Scan for the cell matching the given text and deliver its (X, Y) coordinate at center. 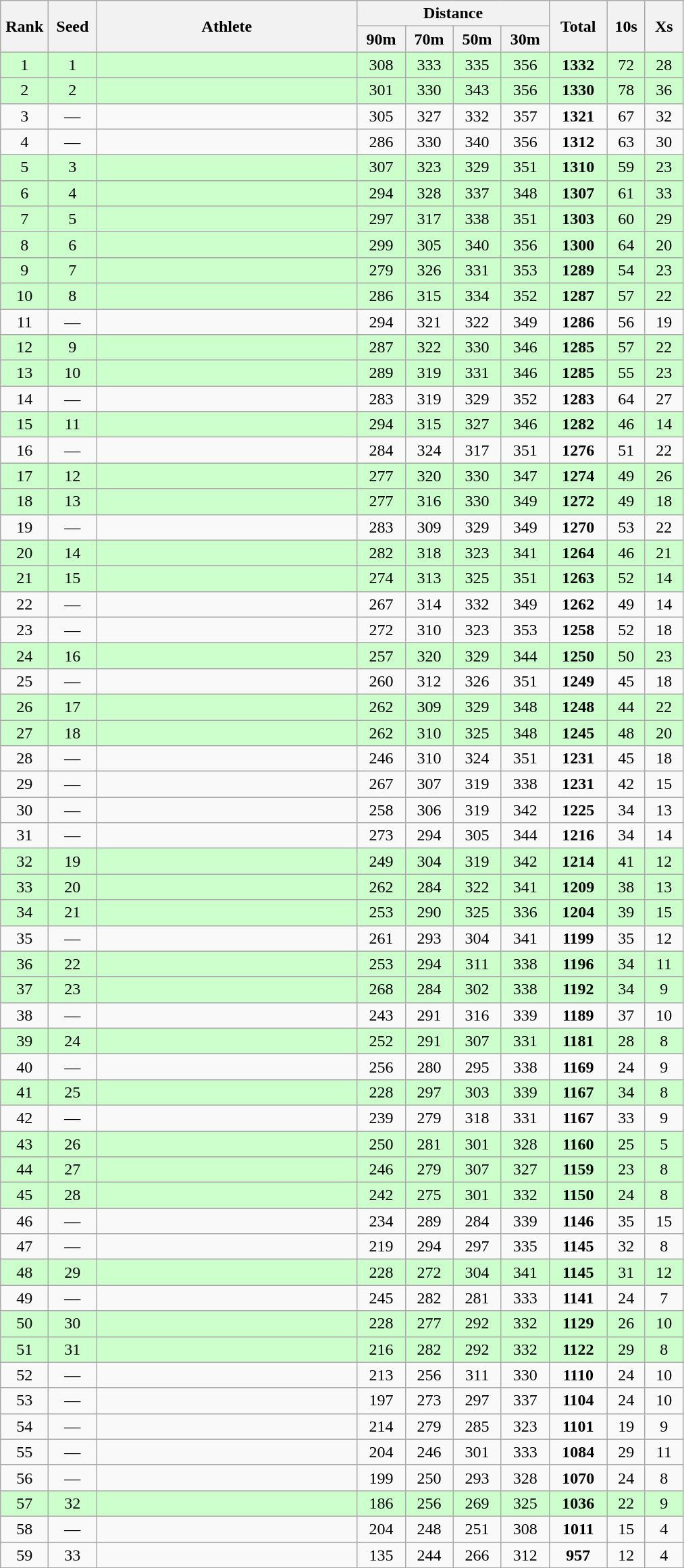
234 (381, 1221)
1141 (578, 1298)
321 (429, 322)
1270 (578, 527)
219 (381, 1247)
1036 (578, 1503)
1264 (578, 553)
957 (578, 1555)
285 (477, 1426)
1272 (578, 502)
1204 (578, 913)
47 (24, 1247)
1199 (578, 938)
1300 (578, 244)
1110 (578, 1375)
1129 (578, 1324)
245 (381, 1298)
Seed (73, 26)
302 (477, 990)
1321 (578, 116)
306 (429, 810)
336 (525, 913)
1214 (578, 861)
248 (429, 1529)
260 (381, 681)
70m (429, 39)
313 (429, 578)
186 (381, 1503)
242 (381, 1195)
257 (381, 655)
1181 (578, 1041)
274 (381, 578)
1070 (578, 1478)
61 (626, 193)
261 (381, 938)
1225 (578, 810)
1289 (578, 270)
1084 (578, 1452)
252 (381, 1041)
266 (477, 1555)
43 (24, 1144)
251 (477, 1529)
1104 (578, 1401)
275 (429, 1195)
268 (381, 990)
Rank (24, 26)
60 (626, 219)
1192 (578, 990)
343 (477, 90)
67 (626, 116)
299 (381, 244)
197 (381, 1401)
1146 (578, 1221)
243 (381, 1015)
280 (429, 1066)
50m (477, 39)
290 (429, 913)
216 (381, 1349)
1122 (578, 1349)
Distance (453, 13)
1303 (578, 219)
1216 (578, 836)
78 (626, 90)
214 (381, 1426)
1169 (578, 1066)
1249 (578, 681)
1159 (578, 1170)
1286 (578, 322)
1011 (578, 1529)
1287 (578, 296)
1332 (578, 65)
72 (626, 65)
1276 (578, 450)
1330 (578, 90)
239 (381, 1118)
135 (381, 1555)
295 (477, 1066)
1189 (578, 1015)
244 (429, 1555)
1282 (578, 425)
303 (477, 1092)
213 (381, 1375)
1310 (578, 167)
269 (477, 1503)
Athlete (227, 26)
1150 (578, 1195)
58 (24, 1529)
1274 (578, 476)
258 (381, 810)
1258 (578, 630)
1245 (578, 732)
Total (578, 26)
1250 (578, 655)
1312 (578, 142)
Xs (664, 26)
1248 (578, 707)
1283 (578, 399)
287 (381, 348)
249 (381, 861)
40 (24, 1066)
199 (381, 1478)
1160 (578, 1144)
30m (525, 39)
357 (525, 116)
314 (429, 604)
334 (477, 296)
1196 (578, 964)
1101 (578, 1426)
1263 (578, 578)
1209 (578, 887)
1307 (578, 193)
347 (525, 476)
63 (626, 142)
10s (626, 26)
1262 (578, 604)
90m (381, 39)
